Provide the [X, Y] coordinate of the cell's center where the given text is located.  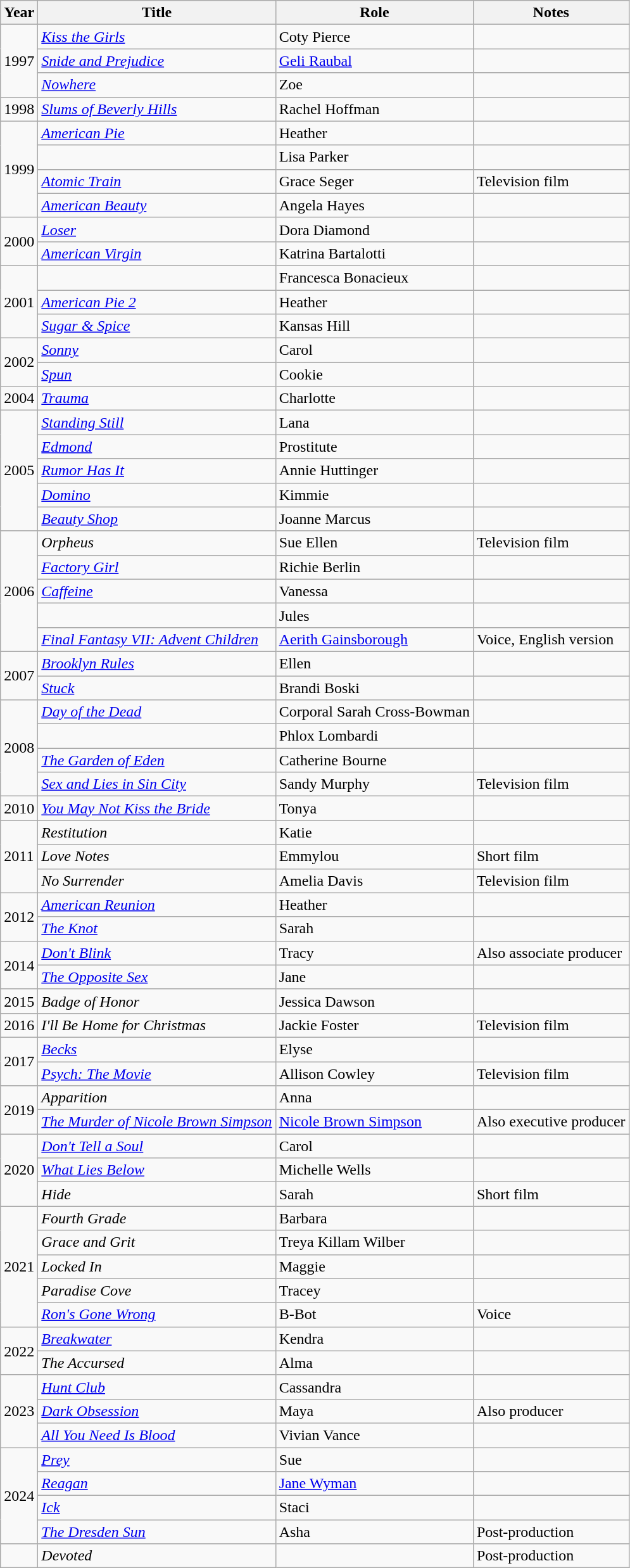
Also associate producer [551, 953]
Don't Tell a Soul [157, 1146]
2019 [19, 1110]
Hide [157, 1194]
Jackie Foster [374, 1025]
American Pie [157, 133]
Restitution [157, 832]
2012 [19, 917]
Brooklyn Rules [157, 663]
Hunt Club [157, 1387]
Edmond [157, 447]
Phlox Lombardi [374, 736]
American Pie 2 [157, 302]
Becks [157, 1049]
Kiss the Girls [157, 37]
B-Bot [374, 1315]
1998 [19, 109]
Elyse [374, 1049]
Domino [157, 495]
Sandy Murphy [374, 784]
The Dresden Sun [157, 1532]
Nowhere [157, 85]
Staci [374, 1508]
Kendra [374, 1339]
The Knot [157, 929]
2008 [19, 748]
The Accursed [157, 1363]
Geli Raubal [374, 61]
Sue Ellen [374, 543]
Voice, English version [551, 639]
Also producer [551, 1411]
What Lies Below [157, 1170]
Amelia Davis [374, 881]
2010 [19, 808]
Ick [157, 1508]
Spun [157, 374]
Vivian Vance [374, 1435]
2006 [19, 591]
Locked In [157, 1266]
Beauty Shop [157, 519]
Catherine Bourne [374, 760]
Corporal Sarah Cross-Bowman [374, 712]
Sonny [157, 350]
Cookie [374, 374]
Prey [157, 1459]
1997 [19, 61]
Brandi Boski [374, 687]
Rachel Hoffman [374, 109]
2021 [19, 1266]
Maya [374, 1411]
Anna [374, 1098]
Love Notes [157, 857]
Tracy [374, 953]
Lisa Parker [374, 157]
Jessica Dawson [374, 1001]
Vanessa [374, 591]
Final Fantasy VII: Advent Children [157, 639]
Nicole Brown Simpson [374, 1122]
Stuck [157, 687]
Barbara [374, 1218]
American Reunion [157, 905]
Rumor Has It [157, 471]
Zoe [374, 85]
Alma [374, 1363]
Badge of Honor [157, 1001]
2007 [19, 675]
Fourth Grade [157, 1218]
Treya Killam Wilber [374, 1242]
Reagan [157, 1484]
Title [157, 13]
The Murder of Nicole Brown Simpson [157, 1122]
Michelle Wells [374, 1170]
Richie Berlin [374, 567]
Katrina Bartalotti [374, 253]
All You Need Is Blood [157, 1435]
Dora Diamond [374, 229]
Emmylou [374, 857]
Apparition [157, 1098]
2022 [19, 1351]
Voice [551, 1315]
2001 [19, 302]
Jules [374, 615]
Day of the Dead [157, 712]
Ellen [374, 663]
Orpheus [157, 543]
Trauma [157, 398]
Charlotte [374, 398]
Caffeine [157, 591]
1999 [19, 169]
2005 [19, 471]
2016 [19, 1025]
Jane [374, 977]
Joanne Marcus [374, 519]
Kimmie [374, 495]
2023 [19, 1411]
Sugar & Spice [157, 326]
Cassandra [374, 1387]
Slums of Beverly Hills [157, 109]
2017 [19, 1061]
Year [19, 13]
Aerith Gainsborough [374, 639]
Standing Still [157, 423]
Psych: The Movie [157, 1074]
Factory Girl [157, 567]
2020 [19, 1170]
2011 [19, 857]
2000 [19, 241]
Coty Pierce [374, 37]
Lana [374, 423]
Devoted [157, 1556]
Francesca Bonacieux [374, 277]
Also executive producer [551, 1122]
Don't Blink [157, 953]
Asha [374, 1532]
Snide and Prejudice [157, 61]
Allison Cowley [374, 1074]
Tonya [374, 808]
Jane Wyman [374, 1484]
Kansas Hill [374, 326]
Breakwater [157, 1339]
Loser [157, 229]
Angela Hayes [374, 205]
Paradise Cove [157, 1291]
Sue [374, 1459]
2004 [19, 398]
The Opposite Sex [157, 977]
The Garden of Eden [157, 760]
Prostitute [374, 447]
I'll Be Home for Christmas [157, 1025]
Notes [551, 13]
Dark Obsession [157, 1411]
American Virgin [157, 253]
Maggie [374, 1266]
You May Not Kiss the Bride [157, 808]
No Surrender [157, 881]
Sex and Lies in Sin City [157, 784]
Ron's Gone Wrong [157, 1315]
2002 [19, 362]
Role [374, 13]
American Beauty [157, 205]
Grace and Grit [157, 1242]
2014 [19, 965]
Grace Seger [374, 181]
2024 [19, 1495]
Atomic Train [157, 181]
Annie Huttinger [374, 471]
Tracey [374, 1291]
Katie [374, 832]
2015 [19, 1001]
